Locate the cell with the specified text and output its (X, Y) center coordinate. 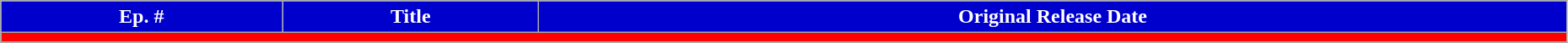
Original Release Date (1053, 17)
Ep. # (142, 17)
Title (411, 17)
